Detect which cell encompasses the target text, then output its [X, Y] center coordinate. 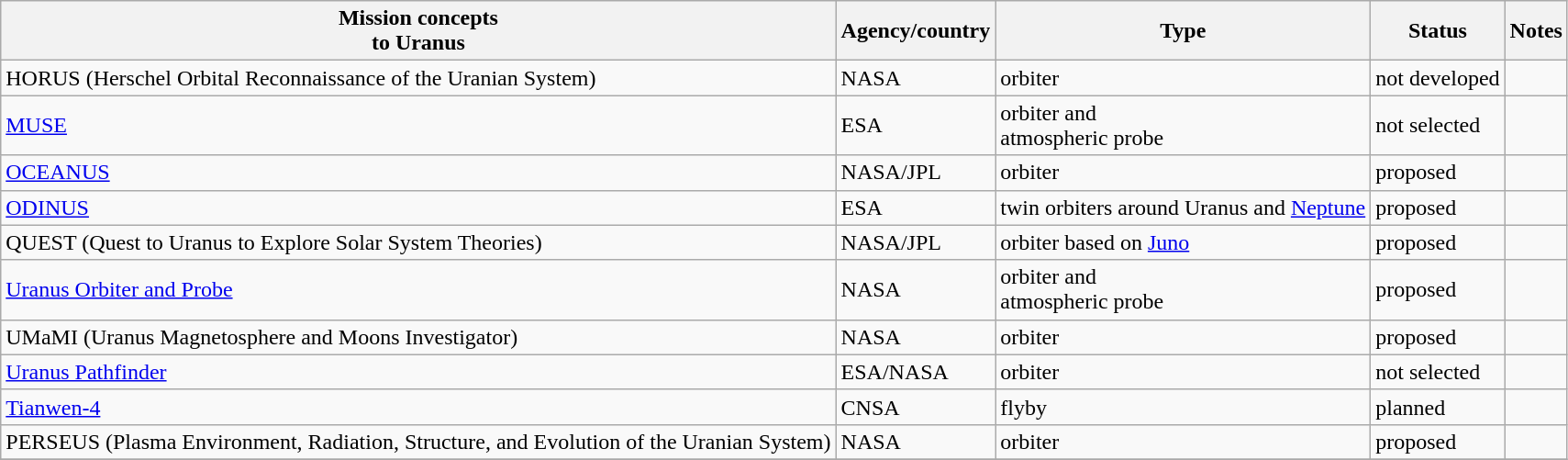
Agency/country [916, 31]
ODINUS [418, 208]
QUEST (Quest to Uranus to Explore Solar System Theories) [418, 242]
PERSEUS (Plasma Environment, Radiation, Structure, and Evolution of the Uranian System) [418, 442]
Uranus Orbiter and Probe [418, 290]
Tianwen-4 [418, 407]
Mission concepts to Uranus [418, 31]
not developed [1438, 78]
twin orbiters around Uranus and Neptune [1184, 208]
UMaMI (Uranus Magnetosphere and Moons Investigator) [418, 337]
OCEANUS [418, 173]
orbiter based on Juno [1184, 242]
Type [1184, 31]
HORUS (Herschel Orbital Reconnaissance of the Uranian System) [418, 78]
flyby [1184, 407]
Notes [1536, 31]
CNSA [916, 407]
Uranus Pathfinder [418, 372]
MUSE [418, 125]
ESA/NASA [916, 372]
planned [1438, 407]
Status [1438, 31]
